Find where the given text appears and provide that cell's center as (x, y) coordinate. 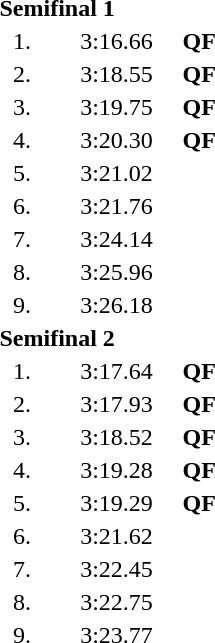
3:20.30 (116, 140)
3:18.52 (116, 437)
3:25.96 (116, 272)
3:19.29 (116, 503)
3:22.45 (116, 569)
3:21.62 (116, 536)
3:18.55 (116, 74)
3:16.66 (116, 41)
3:17.93 (116, 404)
3:22.75 (116, 602)
3:19.75 (116, 107)
3:17.64 (116, 371)
3:26.18 (116, 305)
3:19.28 (116, 470)
3:21.02 (116, 173)
3:24.14 (116, 239)
3:21.76 (116, 206)
